Determine the [X, Y] coordinate at the center of the cell enclosing the given text.  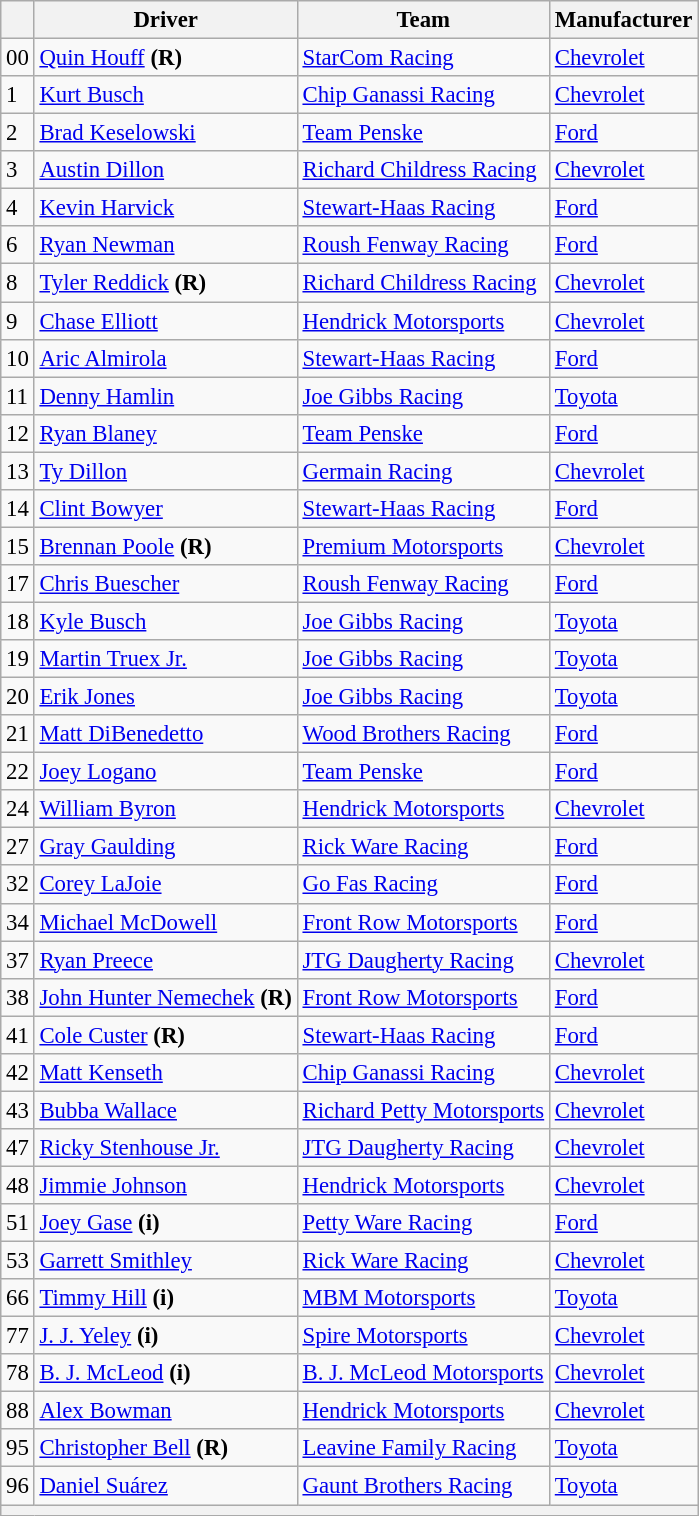
Michael McDowell [166, 922]
Petty Ware Racing [423, 1223]
27 [18, 847]
47 [18, 1148]
9 [18, 321]
Corey LaJoie [166, 885]
Ricky Stenhouse Jr. [166, 1148]
Joey Logano [166, 772]
24 [18, 809]
6 [18, 245]
Martin Truex Jr. [166, 659]
Spire Motorsports [423, 1336]
Gray Gaulding [166, 847]
John Hunter Nemechek (R) [166, 997]
Team [423, 20]
Go Fas Racing [423, 885]
Brad Keselowski [166, 133]
14 [18, 509]
Manufacturer [623, 20]
11 [18, 396]
Chase Elliott [166, 321]
17 [18, 584]
Tyler Reddick (R) [166, 283]
41 [18, 1035]
MBM Motorsports [423, 1298]
53 [18, 1261]
Premium Motorsports [423, 546]
96 [18, 1486]
42 [18, 1073]
Matt Kenseth [166, 1073]
20 [18, 697]
13 [18, 471]
J. J. Yeley (i) [166, 1336]
32 [18, 885]
37 [18, 960]
StarCom Racing [423, 58]
Brennan Poole (R) [166, 546]
Aric Almirola [166, 358]
Erik Jones [166, 697]
Timmy Hill (i) [166, 1298]
77 [18, 1336]
12 [18, 433]
19 [18, 659]
10 [18, 358]
18 [18, 621]
1 [18, 95]
51 [18, 1223]
Bubba Wallace [166, 1110]
4 [18, 208]
Driver [166, 20]
Leavine Family Racing [423, 1449]
Joey Gase (i) [166, 1223]
Gaunt Brothers Racing [423, 1486]
34 [18, 922]
Jimmie Johnson [166, 1185]
Quin Houff (R) [166, 58]
Kurt Busch [166, 95]
Ryan Blaney [166, 433]
3 [18, 170]
43 [18, 1110]
88 [18, 1411]
48 [18, 1185]
Garrett Smithley [166, 1261]
Denny Hamlin [166, 396]
Wood Brothers Racing [423, 734]
Christopher Bell (R) [166, 1449]
78 [18, 1373]
Ryan Newman [166, 245]
B. J. McLeod (i) [166, 1373]
15 [18, 546]
95 [18, 1449]
00 [18, 58]
Ty Dillon [166, 471]
66 [18, 1298]
Kevin Harvick [166, 208]
38 [18, 997]
Cole Custer (R) [166, 1035]
Clint Bowyer [166, 509]
William Byron [166, 809]
Daniel Suárez [166, 1486]
2 [18, 133]
Kyle Busch [166, 621]
B. J. McLeod Motorsports [423, 1373]
22 [18, 772]
Ryan Preece [166, 960]
Alex Bowman [166, 1411]
Chris Buescher [166, 584]
Germain Racing [423, 471]
Matt DiBenedetto [166, 734]
21 [18, 734]
8 [18, 283]
Austin Dillon [166, 170]
Richard Petty Motorsports [423, 1110]
